Scan for the cell matching the given text and deliver its (x, y) coordinate at center. 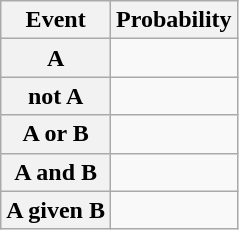
Event (56, 20)
A given B (56, 210)
Probability (174, 20)
A or B (56, 134)
A and B (56, 172)
not A (56, 96)
A (56, 58)
